Extract the [X, Y] coordinate from the center of the cell holding the provided text.  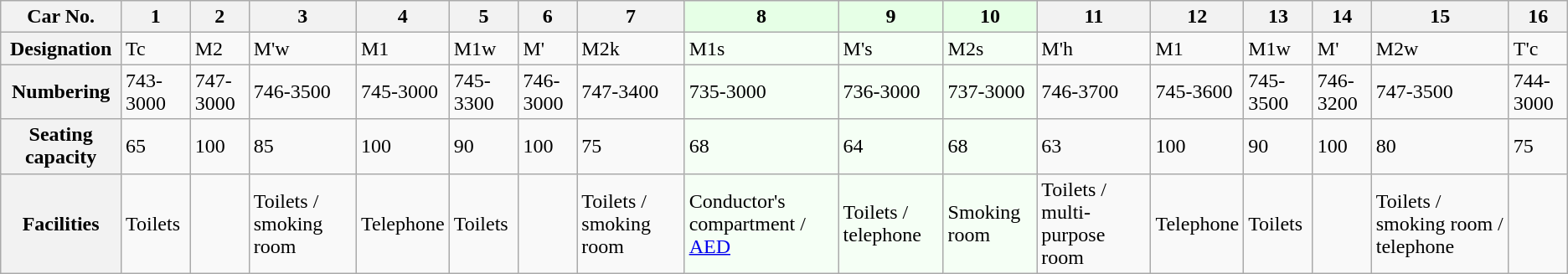
Toilets / smoking room / telephone [1440, 223]
746-3000 [548, 92]
736-3000 [891, 92]
63 [1094, 146]
12 [1198, 17]
746-3200 [1342, 92]
M2 [219, 49]
10 [990, 17]
16 [1538, 17]
5 [484, 17]
744-3000 [1538, 92]
6 [548, 17]
745-3600 [1198, 92]
Toilets / telephone [891, 223]
M's [891, 49]
745-3000 [402, 92]
2 [219, 17]
743-3000 [156, 92]
Conductor's compartment / AED [761, 223]
Car No. [61, 17]
746-3500 [302, 92]
M'h [1094, 49]
8 [761, 17]
11 [1094, 17]
M2k [631, 49]
747-3000 [219, 92]
3 [302, 17]
M2w [1440, 49]
M2s [990, 49]
Facilities [61, 223]
13 [1278, 17]
Designation [61, 49]
80 [1440, 146]
15 [1440, 17]
85 [302, 146]
745-3300 [484, 92]
Tc [156, 49]
737-3000 [990, 92]
7 [631, 17]
4 [402, 17]
14 [1342, 17]
745-3500 [1278, 92]
M1s [761, 49]
735-3000 [761, 92]
M'w [302, 49]
64 [891, 146]
Smoking room [990, 223]
Numbering [61, 92]
746-3700 [1094, 92]
747-3400 [631, 92]
T'c [1538, 49]
1 [156, 17]
747-3500 [1440, 92]
65 [156, 146]
Toilets / multi-purpose room [1094, 223]
Seating capacity [61, 146]
9 [891, 17]
